Determine the [x, y] coordinate at the center of the cell enclosing the given text.  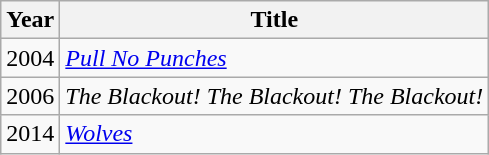
Title [274, 20]
2014 [30, 134]
2006 [30, 96]
2004 [30, 58]
The Blackout! The Blackout! The Blackout! [274, 96]
Pull No Punches [274, 58]
Year [30, 20]
Wolves [274, 134]
